Return the (x, y) coordinate for the center point of the cell that contains the specified text.  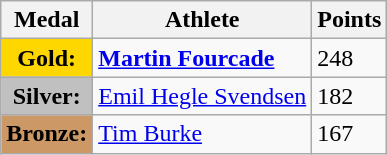
Emil Hegle Svendsen (202, 96)
182 (350, 96)
Bronze: (47, 134)
Silver: (47, 96)
Martin Fourcade (202, 58)
Points (350, 20)
Gold: (47, 58)
Athlete (202, 20)
248 (350, 58)
Medal (47, 20)
167 (350, 134)
Tim Burke (202, 134)
